Capture the cell that displays the provided text and extract its [x, y] central coordinate. 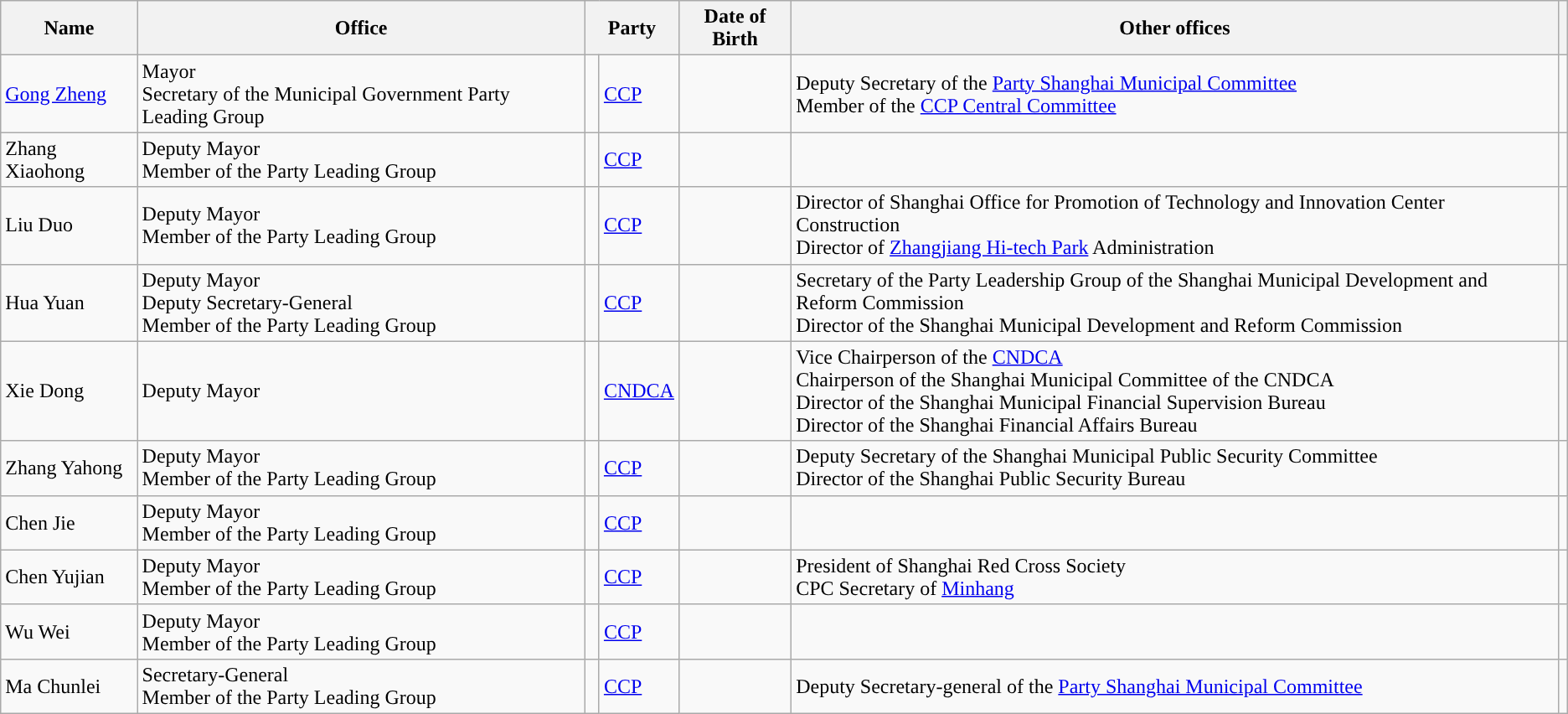
Xie Dong [69, 391]
Chen Yujian [69, 577]
President of Shanghai Red Cross SocietyCPC Secretary of Minhang [1175, 577]
Gong Zheng [69, 94]
Director of Shanghai Office for Promotion of Technology and Innovation Center ConstructionDirector of Zhangjiang Hi-tech Park Administration [1175, 225]
Name [69, 28]
Party [632, 28]
Deputy Mayor [361, 391]
Zhang Xiaohong [69, 159]
Wu Wei [69, 632]
Secretary-GeneralMember of the Party Leading Group [361, 686]
Deputy Secretary of the Party Shanghai Municipal CommitteeMember of the CCP Central Committee [1175, 94]
Zhang Yahong [69, 468]
Chen Jie [69, 523]
Other offices [1175, 28]
Deputy MayorDeputy Secretary-GeneralMember of the Party Leading Group [361, 303]
Deputy Secretary-general of the Party Shanghai Municipal Committee [1175, 686]
Ma Chunlei [69, 686]
MayorSecretary of the Municipal Government Party Leading Group [361, 94]
Liu Duo [69, 225]
Office [361, 28]
Hua Yuan [69, 303]
Deputy Secretary of the Shanghai Municipal Public Security CommitteeDirector of the Shanghai Public Security Bureau [1175, 468]
CNDCA [638, 391]
Date of Birth [735, 28]
